Find where the given text appears and provide that cell's center as (x, y) coordinate. 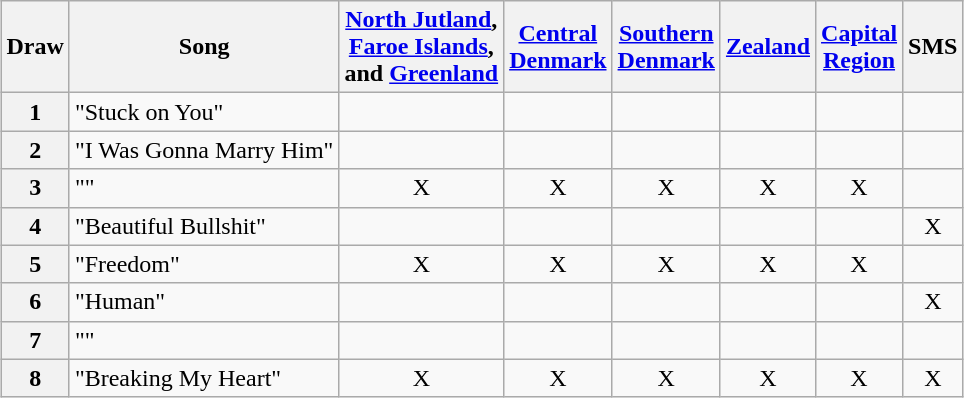
4 (35, 226)
1 (35, 112)
Song (204, 47)
"Breaking My Heart" (204, 378)
"Freedom" (204, 264)
"Stuck on You" (204, 112)
"I Was Gonna Marry Him" (204, 150)
5 (35, 264)
SouthernDenmark (666, 47)
7 (35, 340)
CapitalRegion (860, 47)
Draw (35, 47)
Zealand (768, 47)
3 (35, 188)
"Human" (204, 302)
8 (35, 378)
CentralDenmark (558, 47)
North Jutland,Faroe Islands,and Greenland (422, 47)
SMS (933, 47)
2 (35, 150)
"Beautiful Bullshit" (204, 226)
6 (35, 302)
